Pinpoint the cell where the given text exists, returning its (x, y) midpoint coordinate. 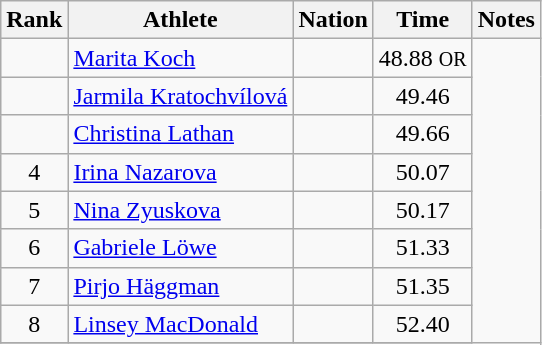
Gabriele Löwe (180, 248)
7 (34, 286)
5 (34, 210)
Pirjo Häggman (180, 286)
51.35 (422, 286)
Nation (333, 20)
4 (34, 172)
50.17 (422, 210)
49.46 (422, 96)
Jarmila Kratochvílová (180, 96)
50.07 (422, 172)
6 (34, 248)
52.40 (422, 324)
49.66 (422, 134)
48.88 OR (422, 58)
Time (422, 20)
Christina Lathan (180, 134)
Rank (34, 20)
51.33 (422, 248)
Athlete (180, 20)
8 (34, 324)
Notes (506, 20)
Irina Nazarova (180, 172)
Linsey MacDonald (180, 324)
Marita Koch (180, 58)
Nina Zyuskova (180, 210)
